Return the (X, Y) coordinate for the center point of the cell that contains the specified text.  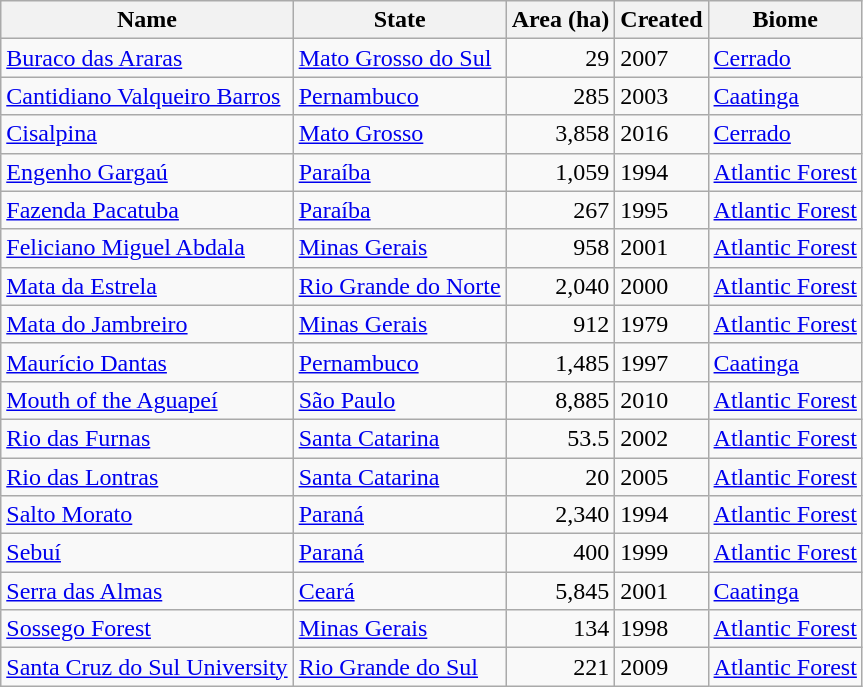
134 (560, 629)
Rio Grande do Sul (400, 667)
State (400, 20)
Fazenda Pacatuba (147, 210)
Ceará (400, 591)
Cisalpina (147, 134)
Rio das Lontras (147, 477)
221 (560, 667)
Rio Grande do Norte (400, 286)
Mato Grosso do Sul (400, 58)
Mata da Estrela (147, 286)
Cantidiano Valqueiro Barros (147, 96)
2007 (662, 58)
958 (560, 248)
Sossego Forest (147, 629)
8,885 (560, 400)
2002 (662, 438)
Mouth of the Aguapeí (147, 400)
20 (560, 477)
2,040 (560, 286)
Engenho Gargaú (147, 172)
2010 (662, 400)
Sebuí (147, 553)
São Paulo (400, 400)
3,858 (560, 134)
Created (662, 20)
Rio das Furnas (147, 438)
Feliciano Miguel Abdala (147, 248)
1,059 (560, 172)
267 (560, 210)
2016 (662, 134)
2003 (662, 96)
Santa Cruz do Sul University (147, 667)
1999 (662, 553)
1997 (662, 362)
Mata do Jambreiro (147, 324)
2000 (662, 286)
400 (560, 553)
Mato Grosso (400, 134)
Biome (785, 20)
2,340 (560, 515)
912 (560, 324)
29 (560, 58)
2005 (662, 477)
2009 (662, 667)
1998 (662, 629)
285 (560, 96)
Area (ha) (560, 20)
1995 (662, 210)
Salto Morato (147, 515)
Serra das Almas (147, 591)
5,845 (560, 591)
Name (147, 20)
1979 (662, 324)
1,485 (560, 362)
53.5 (560, 438)
Buraco das Araras (147, 58)
Maurício Dantas (147, 362)
